Return [X, Y] of the center of cell containing provided text 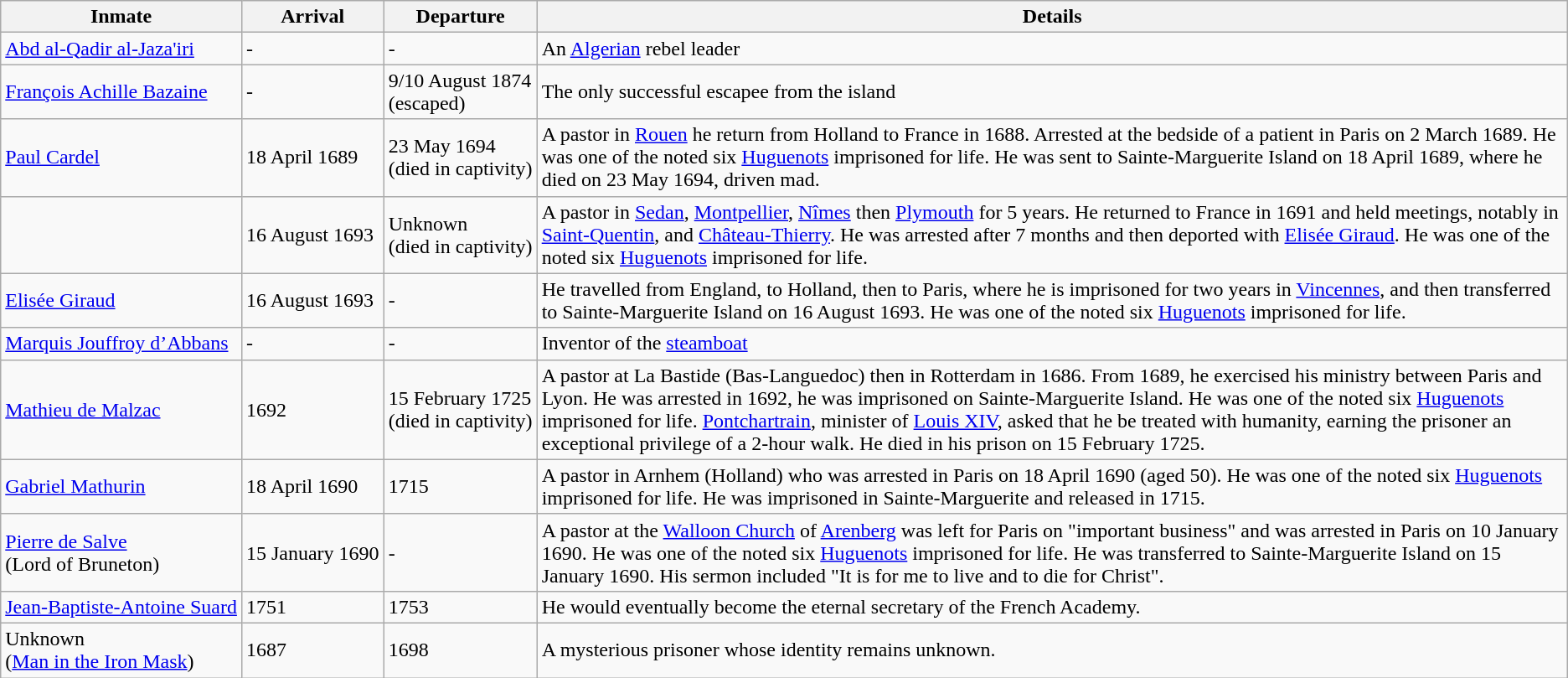
18 April 1689 [312, 158]
1698 [461, 650]
18 April 1690 [312, 486]
Mathieu de Malzac [121, 409]
A mysterious prisoner whose identity remains unknown. [1052, 650]
Elisée Giraud [121, 300]
1753 [461, 607]
1692 [312, 409]
1687 [312, 650]
Pierre de Salve(Lord of Bruneton) [121, 552]
15 February 1725(died in captivity) [461, 409]
Gabriel Mathurin [121, 486]
15 January 1690 [312, 552]
23 May 1694(died in captivity) [461, 158]
Details [1052, 17]
1715 [461, 486]
Marquis Jouffroy d’Abbans [121, 344]
François Achille Bazaine [121, 92]
Paul Cardel [121, 158]
1751 [312, 607]
Inmate [121, 17]
The only successful escapee from the island [1052, 92]
He would eventually become the eternal secretary of the French Academy. [1052, 607]
Unknown(died in captivity) [461, 235]
Arrival [312, 17]
9/10 August 1874(escaped) [461, 92]
An Algerian rebel leader [1052, 49]
Jean-Baptiste-Antoine Suard [121, 607]
Inventor of the steamboat [1052, 344]
Abd al-Qadir al-Jaza'iri [121, 49]
Unknown(Man in the Iron Mask) [121, 650]
Departure [461, 17]
